Search for the cell housing the specified text and yield its [x, y] center coordinate. 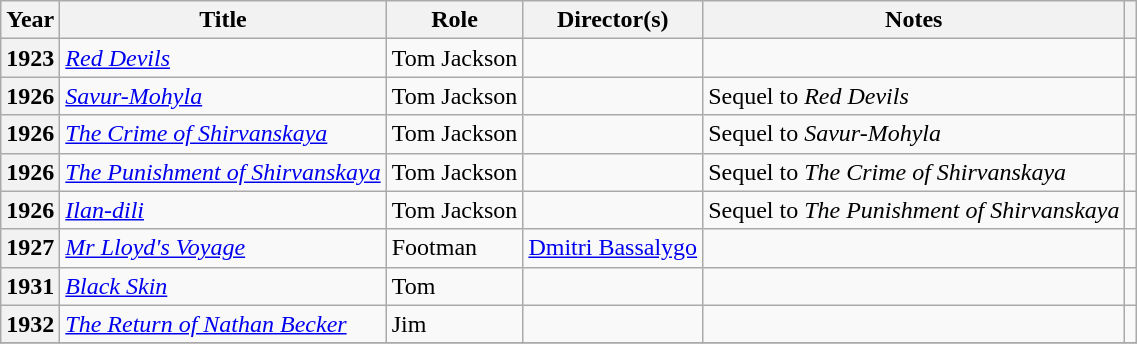
Dmitri Bassalygo [613, 248]
Sequel to The Punishment of Shirvanskaya [914, 210]
1927 [30, 248]
Sequel to Red Devils [914, 96]
The Crime of Shirvanskaya [223, 134]
Notes [914, 20]
The Return of Nathan Becker [223, 324]
Year [30, 20]
Savur-Mohyla [223, 96]
The Punishment of Shirvanskaya [223, 172]
Director(s) [613, 20]
Red Devils [223, 58]
Footman [454, 248]
Sequel to Savur-Mohyla [914, 134]
1932 [30, 324]
Mr Lloyd's Voyage [223, 248]
Role [454, 20]
Sequel to The Crime of Shirvanskaya [914, 172]
Tom [454, 286]
Jim [454, 324]
1931 [30, 286]
Black Skin [223, 286]
Title [223, 20]
1923 [30, 58]
Ilan-dili [223, 210]
